Determine the (x, y) coordinate at the center of the cell enclosing the given text.  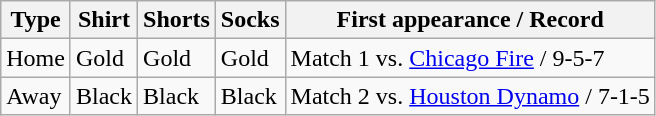
Away (36, 96)
Shorts (177, 20)
Type (36, 20)
Match 1 vs. Chicago Fire / 9-5-7 (470, 58)
First appearance / Record (470, 20)
Shirt (104, 20)
Home (36, 58)
Socks (250, 20)
Match 2 vs. Houston Dynamo / 7-1-5 (470, 96)
